Pinpoint the cell where the given text exists, returning its [x, y] midpoint coordinate. 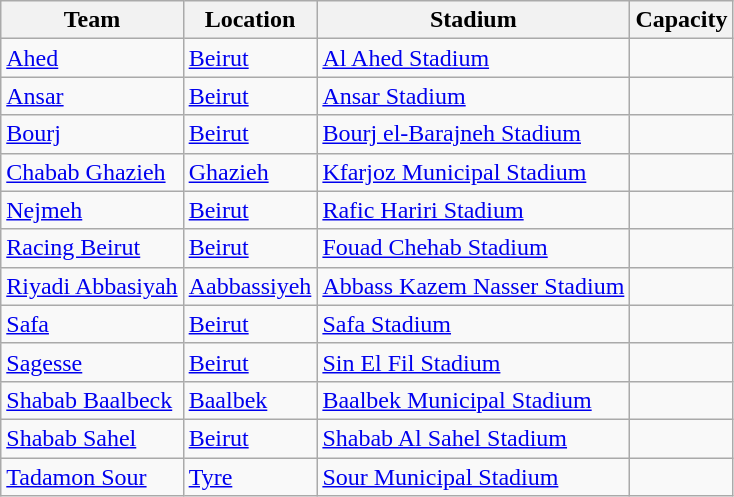
Sagesse [92, 362]
Kfarjoz Municipal Stadium [474, 172]
Ahed [92, 58]
Bourj el-Barajneh Stadium [474, 134]
Stadium [474, 20]
Aabbassiyeh [250, 286]
Capacity [682, 20]
Safa [92, 324]
Baalbek Municipal Stadium [474, 400]
Sin El Fil Stadium [474, 362]
Chabab Ghazieh [92, 172]
Shabab Sahel [92, 438]
Rafic Hariri Stadium [474, 210]
Bourj [92, 134]
Ghazieh [250, 172]
Nejmeh [92, 210]
Riyadi Abbasiyah [92, 286]
Tyre [250, 477]
Ansar Stadium [474, 96]
Safa Stadium [474, 324]
Location [250, 20]
Al Ahed Stadium [474, 58]
Shabab Baalbeck [92, 400]
Baalbek [250, 400]
Ansar [92, 96]
Fouad Chehab Stadium [474, 248]
Abbass Kazem Nasser Stadium [474, 286]
Sour Municipal Stadium [474, 477]
Tadamon Sour [92, 477]
Shabab Al Sahel Stadium [474, 438]
Team [92, 20]
Racing Beirut [92, 248]
